Search for the cell housing the specified text and yield its [X, Y] center coordinate. 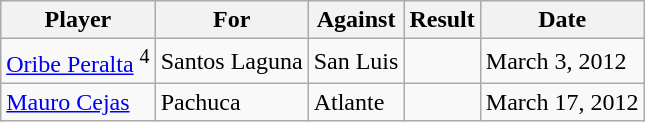
Mauro Cejas [78, 102]
Date [562, 20]
Player [78, 20]
Santos Laguna [232, 62]
Against [356, 20]
Result [442, 20]
Pachuca [232, 102]
Oribe Peralta 4 [78, 62]
San Luis [356, 62]
March 3, 2012 [562, 62]
Atlante [356, 102]
For [232, 20]
March 17, 2012 [562, 102]
